Extract the (x, y) coordinate from the center of the cell holding the provided text.  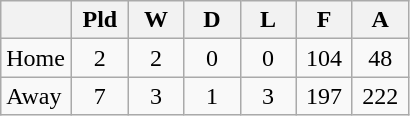
7 (100, 96)
222 (380, 96)
48 (380, 58)
Pld (100, 20)
Home (36, 58)
104 (324, 58)
197 (324, 96)
Away (36, 96)
1 (212, 96)
L (268, 20)
F (324, 20)
A (380, 20)
W (156, 20)
D (212, 20)
